Locate the cell with the specified text and output its (x, y) center coordinate. 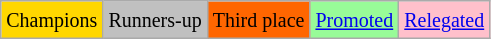
Runners-up (155, 20)
Relegated (444, 20)
Third place (258, 20)
Promoted (354, 20)
Champions (52, 20)
